Locate the cell with the specified text and output its [x, y] center coordinate. 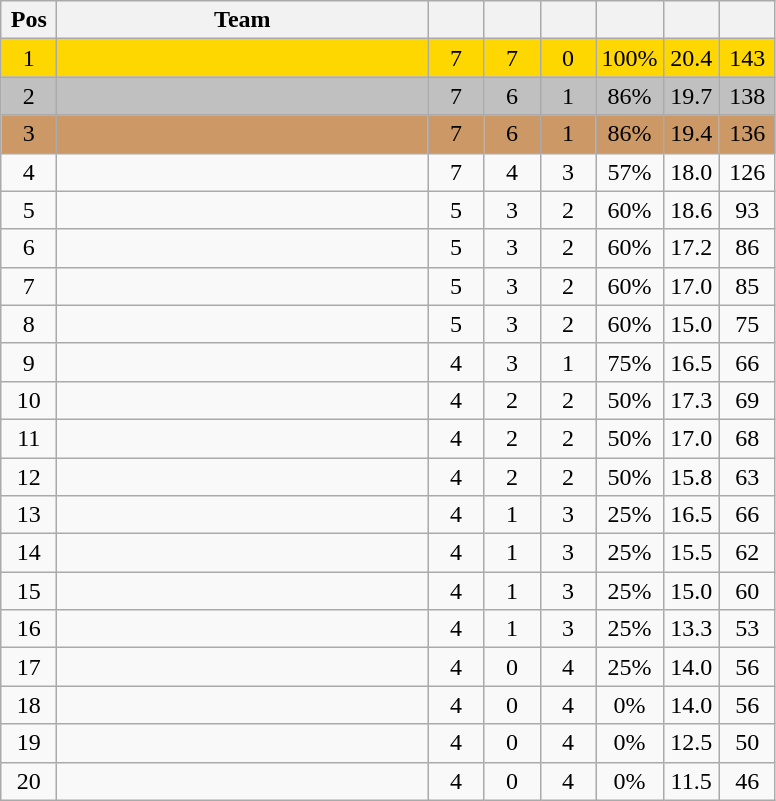
10 [29, 400]
18.0 [691, 172]
93 [747, 210]
11 [29, 438]
143 [747, 58]
57% [630, 172]
63 [747, 477]
15 [29, 591]
15.5 [691, 553]
53 [747, 629]
136 [747, 134]
12.5 [691, 743]
18.6 [691, 210]
75 [747, 324]
138 [747, 96]
20.4 [691, 58]
15.8 [691, 477]
20 [29, 781]
17 [29, 667]
60 [747, 591]
16 [29, 629]
Pos [29, 20]
13.3 [691, 629]
11.5 [691, 781]
62 [747, 553]
75% [630, 362]
8 [29, 324]
12 [29, 477]
19.7 [691, 96]
13 [29, 515]
126 [747, 172]
100% [630, 58]
17.3 [691, 400]
18 [29, 705]
Team [242, 20]
17.2 [691, 248]
14 [29, 553]
46 [747, 781]
19.4 [691, 134]
50 [747, 743]
19 [29, 743]
69 [747, 400]
68 [747, 438]
85 [747, 286]
9 [29, 362]
86 [747, 248]
